Determine the (X, Y) coordinate at the center of the cell enclosing the given text.  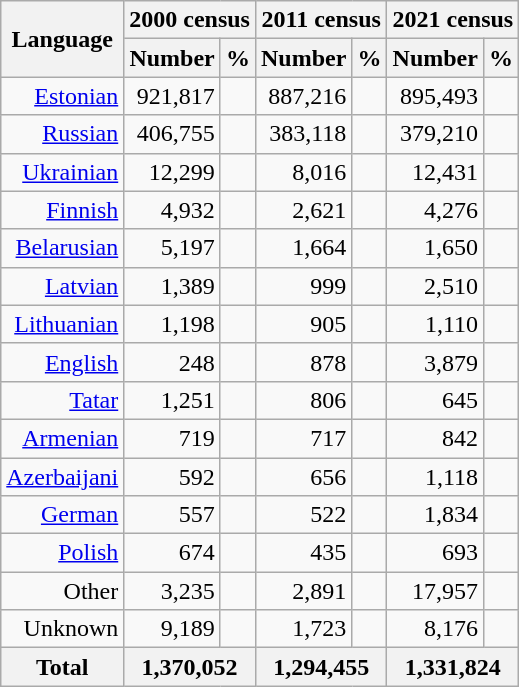
English (62, 362)
1,110 (436, 324)
Finnish (62, 210)
592 (172, 477)
806 (303, 400)
693 (436, 553)
1,664 (303, 248)
Belarusian (62, 248)
Azerbaijani (62, 477)
2021 census (453, 20)
656 (303, 477)
12,431 (436, 172)
12,299 (172, 172)
Lithuanian (62, 324)
4,932 (172, 210)
719 (172, 438)
248 (172, 362)
921,817 (172, 96)
406,755 (172, 134)
674 (172, 553)
1,118 (436, 477)
9,189 (172, 629)
1,294,455 (320, 667)
379,210 (436, 134)
522 (303, 515)
842 (436, 438)
1,198 (172, 324)
383,118 (303, 134)
17,957 (436, 591)
895,493 (436, 96)
5,197 (172, 248)
3,879 (436, 362)
Other (62, 591)
1,331,824 (453, 667)
German (62, 515)
2000 census (190, 20)
717 (303, 438)
887,216 (303, 96)
Total (62, 667)
645 (436, 400)
Language (62, 39)
Russian (62, 134)
1,389 (172, 286)
1,650 (436, 248)
999 (303, 286)
Unknown (62, 629)
Tatar (62, 400)
1,834 (436, 515)
3,235 (172, 591)
2011 census (320, 20)
878 (303, 362)
2,510 (436, 286)
2,891 (303, 591)
4,276 (436, 210)
8,176 (436, 629)
1,723 (303, 629)
Ukrainian (62, 172)
Latvian (62, 286)
Armenian (62, 438)
435 (303, 553)
905 (303, 324)
Polish (62, 553)
1,370,052 (190, 667)
Estonian (62, 96)
2,621 (303, 210)
8,016 (303, 172)
1,251 (172, 400)
557 (172, 515)
